Return (x, y) of the center of cell containing provided text 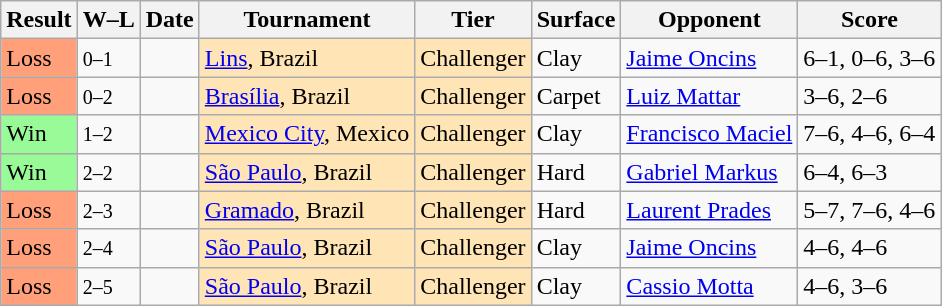
2–2 (108, 172)
6–4, 6–3 (870, 172)
0–2 (108, 96)
Score (870, 20)
Tournament (306, 20)
Luiz Mattar (710, 96)
Cassio Motta (710, 286)
Francisco Maciel (710, 134)
Tier (473, 20)
Date (170, 20)
6–1, 0–6, 3–6 (870, 58)
4–6, 4–6 (870, 248)
Gramado, Brazil (306, 210)
W–L (108, 20)
Opponent (710, 20)
3–6, 2–6 (870, 96)
2–3 (108, 210)
Lins, Brazil (306, 58)
Mexico City, Mexico (306, 134)
5–7, 7–6, 4–6 (870, 210)
4–6, 3–6 (870, 286)
Surface (576, 20)
Brasília, Brazil (306, 96)
2–4 (108, 248)
1–2 (108, 134)
2–5 (108, 286)
Laurent Prades (710, 210)
Carpet (576, 96)
7–6, 4–6, 6–4 (870, 134)
Gabriel Markus (710, 172)
0–1 (108, 58)
Result (39, 20)
